Determine the (x, y) coordinate at the center of the cell enclosing the given text.  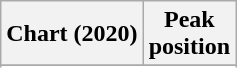
Peakposition (189, 34)
Chart (2020) (72, 34)
